For the text-containing cell, return its midpoint in (X, Y) coordinate format. 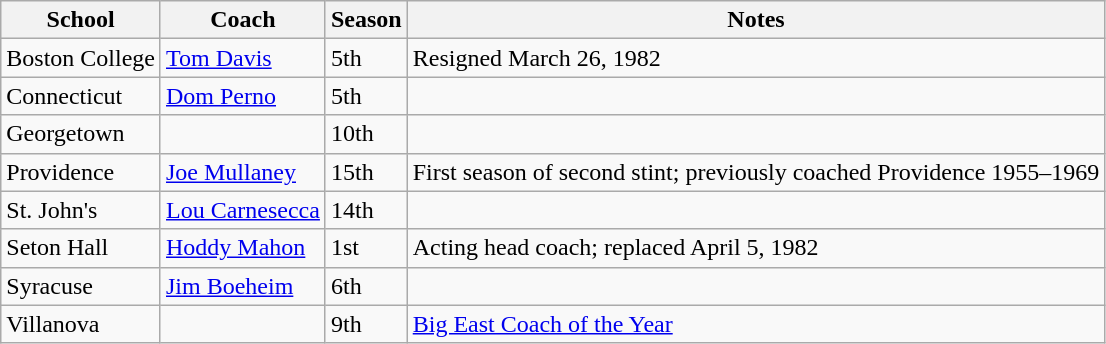
15th (366, 172)
Resigned March 26, 1982 (756, 58)
Joe Mullaney (242, 172)
1st (366, 248)
Providence (81, 172)
Jim Boeheim (242, 286)
First season of second stint; previously coached Providence 1955–1969 (756, 172)
School (81, 20)
Notes (756, 20)
Tom Davis (242, 58)
Lou Carnesecca (242, 210)
9th (366, 324)
Big East Coach of the Year (756, 324)
6th (366, 286)
10th (366, 134)
Seton Hall (81, 248)
Villanova (81, 324)
Syracuse (81, 286)
Dom Perno (242, 96)
Boston College (81, 58)
Georgetown (81, 134)
St. John's (81, 210)
Season (366, 20)
Coach (242, 20)
Connecticut (81, 96)
14th (366, 210)
Acting head coach; replaced April 5, 1982 (756, 248)
Hoddy Mahon (242, 248)
